Identify which cell holds the provided text, then report its (X, Y) central coordinate. 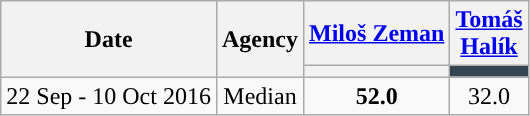
Median (260, 96)
Date (109, 39)
22 Sep - 10 Oct 2016 (109, 96)
Agency (260, 39)
52.0 (377, 96)
Miloš Zeman (377, 34)
32.0 (489, 96)
Tomáš Halík (489, 34)
